Identify which cell holds the provided text, then report its [x, y] central coordinate. 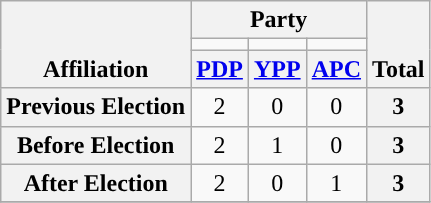
PDP [220, 69]
YPP [277, 69]
Before Election [96, 145]
After Election [96, 183]
Total [399, 44]
Party [279, 20]
Affiliation [96, 44]
APC [336, 69]
Previous Election [96, 107]
